From the cell containing the given text, extract its center point as [X, Y] coordinate. 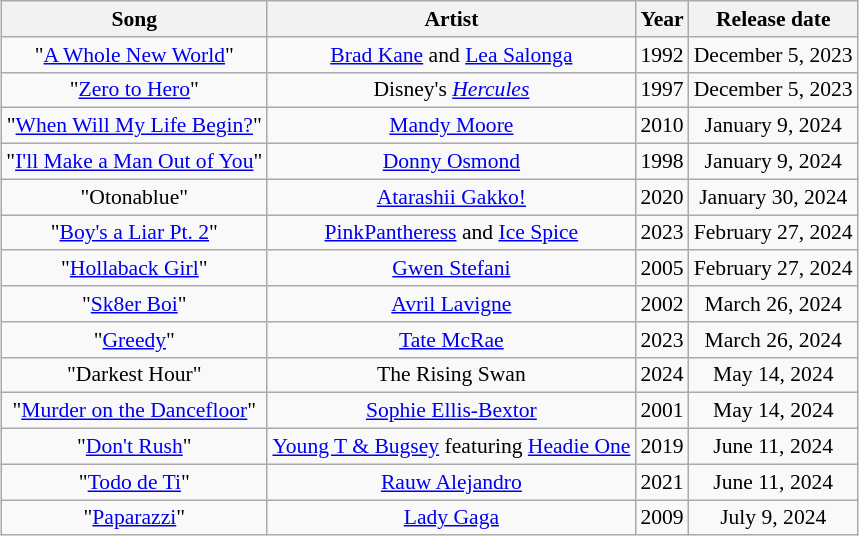
July 9, 2024 [774, 518]
Year [662, 19]
"When Will My Life Begin?" [134, 126]
1998 [662, 161]
January 30, 2024 [774, 197]
Mandy Moore [451, 126]
The Rising Swan [451, 375]
2002 [662, 304]
"Murder on the Dancefloor" [134, 411]
Young T & Bugsey featuring Headie One [451, 446]
"Darkest Hour" [134, 375]
Artist [451, 19]
Lady Gaga [451, 518]
2020 [662, 197]
Brad Kane and Lea Salonga [451, 54]
2021 [662, 482]
Disney's Hercules [451, 90]
Tate McRae [451, 339]
1997 [662, 90]
Gwen Stefani [451, 268]
"Boy's a Liar Pt. 2" [134, 232]
"Sk8er Boi" [134, 304]
2024 [662, 375]
1992 [662, 54]
PinkPantheress and Ice Spice [451, 232]
Atarashii Gakko! [451, 197]
Song [134, 19]
2005 [662, 268]
Release date [774, 19]
2010 [662, 126]
Rauw Alejandro [451, 482]
"Don't Rush" [134, 446]
Avril Lavigne [451, 304]
2019 [662, 446]
"Todo de Ti" [134, 482]
"Otonablue" [134, 197]
"A Whole New World" [134, 54]
"Hollaback Girl" [134, 268]
"Greedy" [134, 339]
2001 [662, 411]
"I'll Make a Man Out of You" [134, 161]
Donny Osmond [451, 161]
"Zero to Hero" [134, 90]
2009 [662, 518]
"Paparazzi" [134, 518]
Sophie Ellis-Bextor [451, 411]
